Determine the [X, Y] coordinate at the center of the cell enclosing the given text.  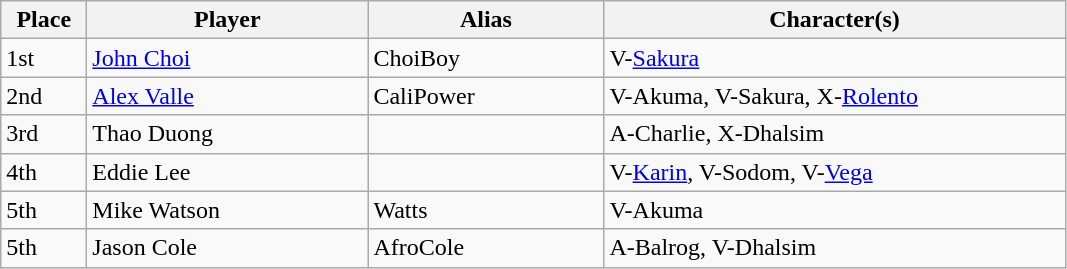
A-Charlie, X-Dhalsim [834, 134]
V-Sakura [834, 58]
3rd [44, 134]
Mike Watson [228, 210]
Player [228, 20]
Jason Cole [228, 248]
CaliPower [486, 96]
2nd [44, 96]
John Choi [228, 58]
Alias [486, 20]
ChoiBoy [486, 58]
A-Balrog, V-Dhalsim [834, 248]
4th [44, 172]
Character(s) [834, 20]
V-Karin, V-Sodom, V-Vega [834, 172]
V-Akuma, V-Sakura, X-Rolento [834, 96]
1st [44, 58]
AfroCole [486, 248]
V-Akuma [834, 210]
Eddie Lee [228, 172]
Watts [486, 210]
Thao Duong [228, 134]
Alex Valle [228, 96]
Place [44, 20]
